Detect which cell encompasses the target text, then output its [x, y] center coordinate. 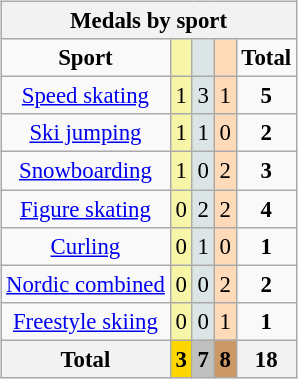
Nordic combined [86, 284]
Freestyle skiing [86, 321]
Speed skating [86, 96]
Figure skating [86, 209]
4 [266, 209]
18 [266, 359]
7 [203, 359]
Sport [86, 58]
Snowboarding [86, 171]
Medals by sport [149, 21]
5 [266, 96]
Ski jumping [86, 133]
Curling [86, 246]
8 [225, 359]
